Return the [x, y] coordinate for the center point of the cell that contains the specified text.  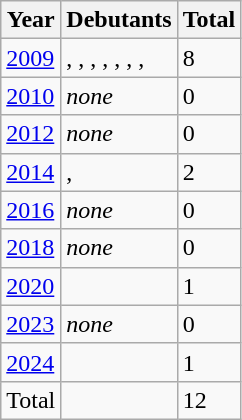
, , , , , , , [119, 58]
2014 [31, 172]
8 [209, 58]
12 [209, 400]
Debutants [119, 20]
2009 [31, 58]
2023 [31, 324]
2016 [31, 210]
2018 [31, 248]
, [119, 172]
2 [209, 172]
2010 [31, 96]
2024 [31, 362]
2012 [31, 134]
Year [31, 20]
2020 [31, 286]
